Determine the [X, Y] coordinate at the center of the cell enclosing the given text.  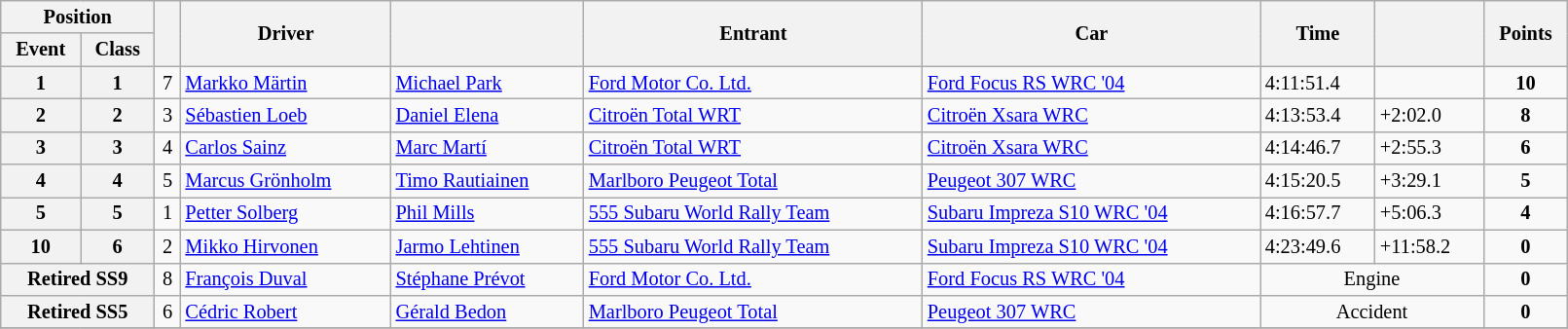
Event [41, 50]
4:13:53.4 [1318, 115]
4:14:46.7 [1318, 148]
7 [167, 83]
+2:02.0 [1429, 115]
+3:29.1 [1429, 181]
Car [1092, 33]
François Duval [286, 279]
+11:58.2 [1429, 246]
Carlos Sainz [286, 148]
Markko Märtin [286, 83]
Retired SS5 [78, 311]
Entrant [753, 33]
Michael Park [488, 83]
Mikko Hirvonen [286, 246]
4:15:20.5 [1318, 181]
+2:55.3 [1429, 148]
Retired SS9 [78, 279]
4:16:57.7 [1318, 213]
Marc Martí [488, 148]
Gérald Bedon [488, 311]
Petter Solberg [286, 213]
Points [1526, 33]
Driver [286, 33]
+5:06.3 [1429, 213]
Class [118, 50]
Marcus Grönholm [286, 181]
Daniel Elena [488, 115]
Position [78, 17]
Timo Rautiainen [488, 181]
Sébastien Loeb [286, 115]
Time [1318, 33]
Stéphane Prévot [488, 279]
Cédric Robert [286, 311]
4:23:49.6 [1318, 246]
Phil Mills [488, 213]
Engine [1372, 279]
Jarmo Lehtinen [488, 246]
Accident [1372, 311]
4:11:51.4 [1318, 83]
